Search for the cell housing the specified text and yield its (x, y) center coordinate. 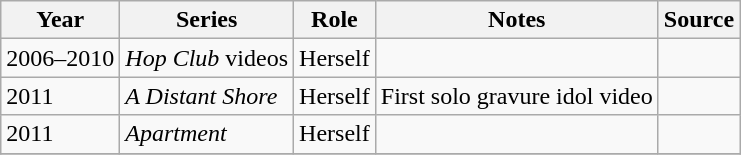
Apartment (207, 134)
2006–2010 (60, 58)
Year (60, 20)
Source (698, 20)
Role (335, 20)
Notes (516, 20)
A Distant Shore (207, 96)
Hop Club videos (207, 58)
Series (207, 20)
First solo gravure idol video (516, 96)
